Identify which cell holds the provided text, then report its [X, Y] central coordinate. 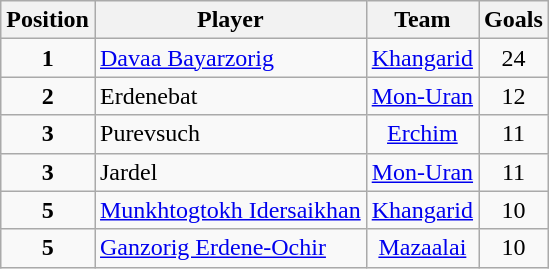
Erchim [422, 134]
1 [48, 58]
Davaa Bayarzorig [230, 58]
Ganzorig Erdene-Ochir [230, 248]
Player [230, 20]
Goals [514, 20]
Team [422, 20]
Erdenebat [230, 96]
24 [514, 58]
Jardel [230, 172]
Position [48, 20]
Mazaalai [422, 248]
2 [48, 96]
12 [514, 96]
Munkhtogtokh Idersaikhan [230, 210]
Purevsuch [230, 134]
